Return the [x, y] coordinate for the center point of the cell that contains the specified text.  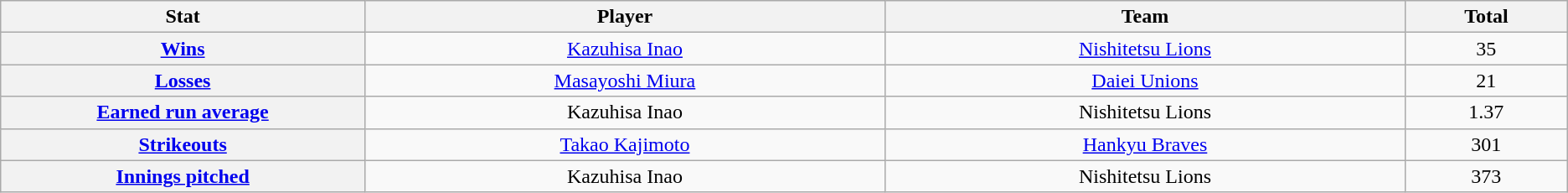
Innings pitched [183, 176]
Total [1486, 17]
Earned run average [183, 112]
35 [1486, 49]
Team [1144, 17]
Stat [183, 17]
301 [1486, 144]
Daiei Unions [1144, 81]
Strikeouts [183, 144]
Player [625, 17]
Wins [183, 49]
21 [1486, 81]
Losses [183, 81]
Takao Kajimoto [625, 144]
Hankyu Braves [1144, 144]
Masayoshi Miura [625, 81]
373 [1486, 176]
1.37 [1486, 112]
